From the cell containing the given text, extract its center point as [x, y] coordinate. 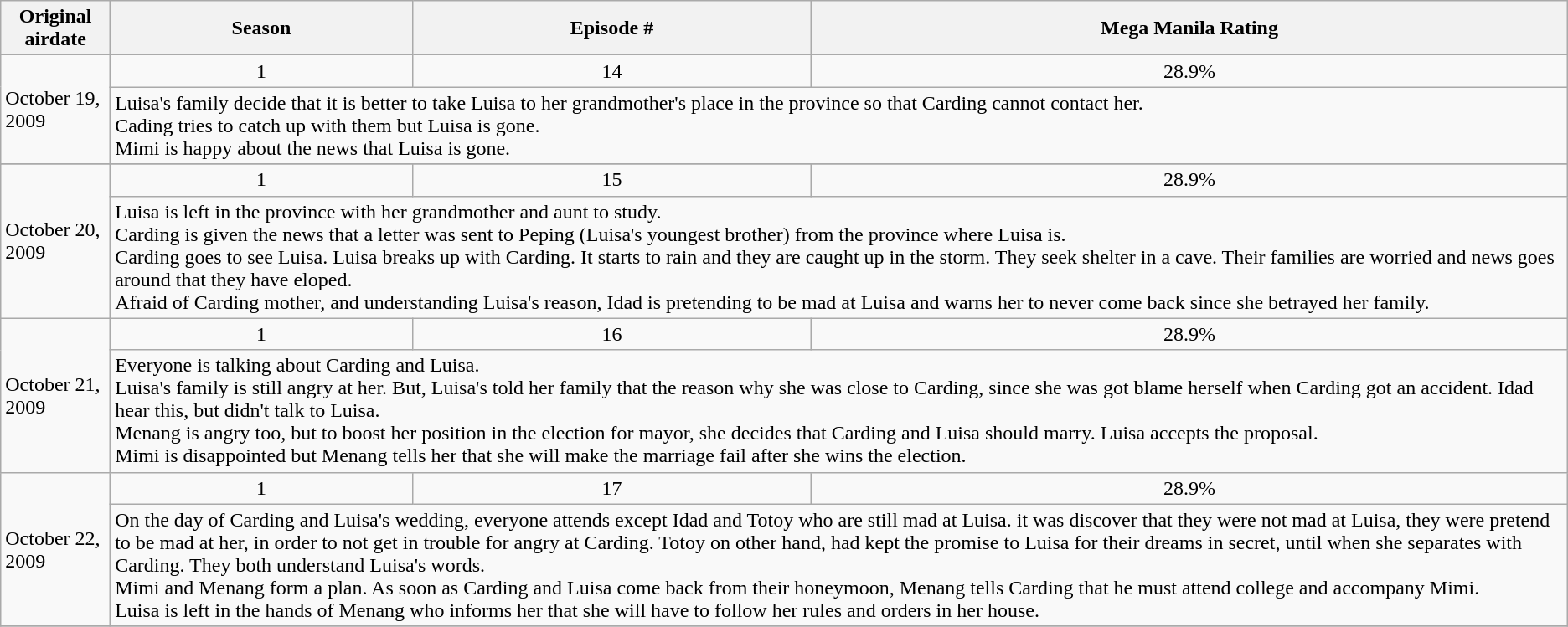
Mega Manila Rating [1189, 28]
Original airdate [55, 28]
15 [611, 180]
17 [611, 488]
October 19, 2009 [55, 110]
16 [611, 334]
October 22, 2009 [55, 549]
October 20, 2009 [55, 241]
Episode # [611, 28]
14 [611, 71]
Season [261, 28]
October 21, 2009 [55, 395]
